Scan for the cell matching the given text and deliver its (X, Y) coordinate at center. 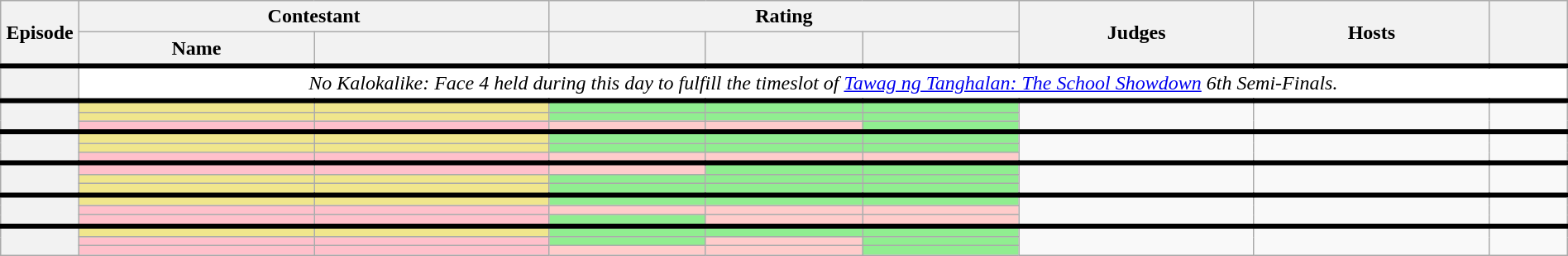
Episode (40, 33)
No Kalokalike: Face 4 held during this day to fulfill the timeslot of Tawag ng Tanghalan: The School Showdown 6th Semi-Finals. (823, 83)
Hosts (1371, 33)
Contestant (313, 17)
Judges (1136, 33)
Rating (784, 17)
Name (196, 49)
